Find where the given text appears and provide that cell's center as (x, y) coordinate. 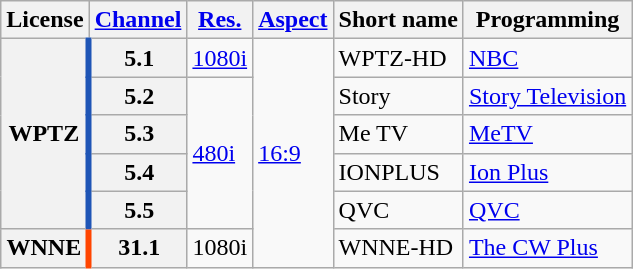
5.4 (138, 172)
IONPLUS (398, 172)
The CW Plus (547, 248)
Story (398, 96)
5.5 (138, 210)
Me TV (398, 134)
Story Television (547, 96)
License (45, 20)
Channel (138, 20)
Programming (547, 20)
WNNE-HD (398, 248)
Res. (220, 20)
480i (220, 153)
Aspect (293, 20)
5.2 (138, 96)
WPTZ (45, 134)
5.3 (138, 134)
Short name (398, 20)
MeTV (547, 134)
Ion Plus (547, 172)
NBC (547, 58)
WNNE (45, 248)
WPTZ-HD (398, 58)
31.1 (138, 248)
16:9 (293, 153)
5.1 (138, 58)
